Scan for the cell matching the given text and deliver its (x, y) coordinate at center. 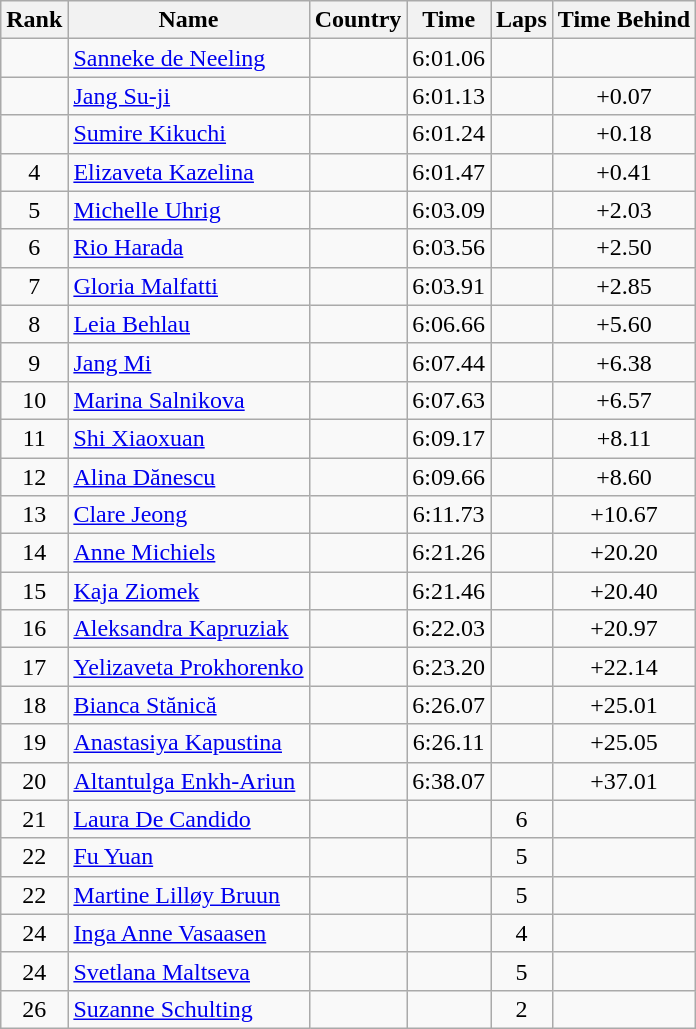
6:26.11 (449, 743)
6:06.66 (449, 324)
Jang Mi (188, 362)
6:21.46 (449, 591)
+20.40 (624, 591)
+25.05 (624, 743)
6:09.17 (449, 438)
6:38.07 (449, 781)
20 (34, 781)
+0.41 (624, 172)
6:01.13 (449, 96)
6:01.06 (449, 58)
Rio Harada (188, 248)
6:01.47 (449, 172)
+25.01 (624, 705)
+0.07 (624, 96)
6:01.24 (449, 134)
+8.11 (624, 438)
+8.60 (624, 477)
6:09.66 (449, 477)
8 (34, 324)
Suzanne Schulting (188, 1009)
Anastasiya Kapustina (188, 743)
18 (34, 705)
Alina Dănescu (188, 477)
+2.50 (624, 248)
Laps (522, 20)
6:03.91 (449, 286)
+2.85 (624, 286)
12 (34, 477)
Yelizaveta Prokhorenko (188, 667)
+2.03 (624, 210)
2 (522, 1009)
Rank (34, 20)
6:07.63 (449, 400)
Martine Lilløy Bruun (188, 895)
Time Behind (624, 20)
Marina Salnikova (188, 400)
+37.01 (624, 781)
15 (34, 591)
6:03.09 (449, 210)
Sanneke de Neeling (188, 58)
Leia Behlau (188, 324)
13 (34, 515)
Bianca Stănică (188, 705)
+5.60 (624, 324)
9 (34, 362)
Sumire Kikuchi (188, 134)
+10.67 (624, 515)
+6.38 (624, 362)
11 (34, 438)
6:03.56 (449, 248)
21 (34, 819)
6:21.26 (449, 553)
7 (34, 286)
6:22.03 (449, 629)
Laura De Candido (188, 819)
Fu Yuan (188, 857)
26 (34, 1009)
Michelle Uhrig (188, 210)
Elizaveta Kazelina (188, 172)
Svetlana Maltseva (188, 971)
Kaja Ziomek (188, 591)
6:26.07 (449, 705)
Anne Michiels (188, 553)
6:07.44 (449, 362)
6:11.73 (449, 515)
14 (34, 553)
Clare Jeong (188, 515)
Gloria Malfatti (188, 286)
Name (188, 20)
Jang Su-ji (188, 96)
17 (34, 667)
19 (34, 743)
+0.18 (624, 134)
Inga Anne Vasaasen (188, 933)
+22.14 (624, 667)
Shi Xiaoxuan (188, 438)
Aleksandra Kapruziak (188, 629)
10 (34, 400)
Country (358, 20)
Time (449, 20)
+20.97 (624, 629)
Altantulga Enkh-Ariun (188, 781)
16 (34, 629)
6:23.20 (449, 667)
+6.57 (624, 400)
+20.20 (624, 553)
